Find where the given text appears and provide that cell's center as (X, Y) coordinate. 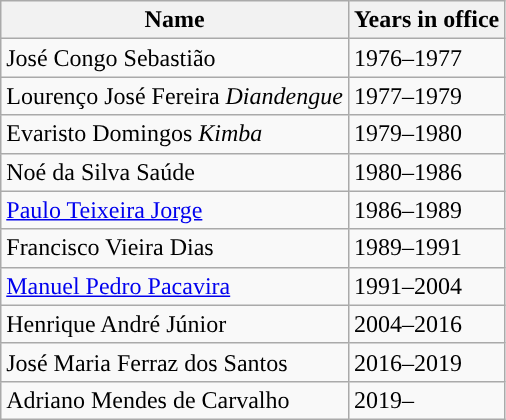
1986–1989 (426, 210)
Francisco Vieira Dias (175, 248)
1979–1980 (426, 134)
Adriano Mendes de Carvalho (175, 400)
Henrique André Júnior (175, 324)
2016–2019 (426, 362)
Noé da Silva Saúde (175, 172)
Name (175, 20)
Years in office (426, 20)
José Maria Ferraz dos Santos (175, 362)
Evaristo Domingos Kimba (175, 134)
Manuel Pedro Pacavira (175, 286)
1977–1979 (426, 96)
Lourenço José Fereira Diandengue (175, 96)
2019– (426, 400)
2004–2016 (426, 324)
Paulo Teixeira Jorge (175, 210)
1976–1977 (426, 58)
1991–2004 (426, 286)
1980–1986 (426, 172)
José Congo Sebastião (175, 58)
1989–1991 (426, 248)
